Provide the (X, Y) coordinate of the cell's center where the given text is located.  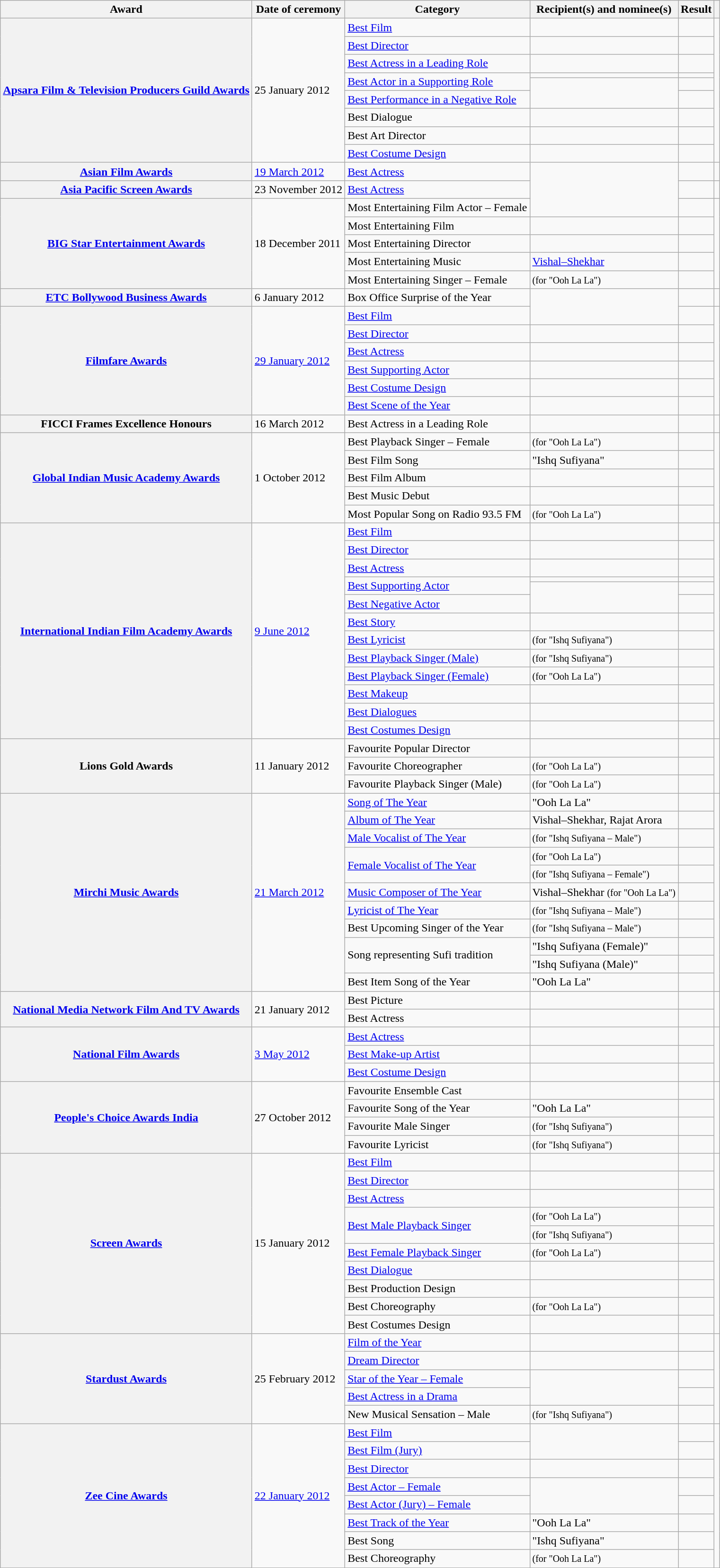
18 December 2011 (298, 243)
Filmfare Awards (126, 361)
27 October 2012 (298, 1117)
Asia Pacific Screen Awards (126, 189)
BIG Star Entertainment Awards (126, 243)
Best Makeup (437, 694)
Song of The Year (437, 802)
(for "Ishq Sufiyana – Female") (604, 874)
Award (126, 9)
Best Female Playback Singer (437, 1252)
Best Actor (Jury) – Female (437, 1505)
Most Entertaining Music (437, 262)
11 January 2012 (298, 766)
Favourite Playback Singer (Male) (437, 784)
Best Film (Jury) (437, 1451)
Vishal–Shekhar (for "Ooh La La") (604, 892)
Best Music Debut (437, 496)
Zee Cine Awards (126, 1496)
Favourite Male Singer (437, 1126)
Best Item Song of the Year (437, 982)
Apsara Film & Television Producers Guild Awards (126, 90)
Favourite Ensemble Cast (437, 1090)
Best Production Design (437, 1288)
Favourite Popular Director (437, 748)
23 November 2012 (298, 189)
FICCI Frames Excellence Honours (126, 424)
Mirchi Music Awards (126, 893)
Best Film Album (437, 478)
Recipient(s) and nominee(s) (604, 9)
9 June 2012 (298, 631)
29 January 2012 (298, 361)
Box Office Surprise of the Year (437, 298)
"Ishq Sufiyana (Male)" (604, 964)
1 October 2012 (298, 478)
19 March 2012 (298, 171)
25 February 2012 (298, 1378)
New Musical Sensation – Male (437, 1415)
Favourite Choreographer (437, 766)
22 January 2012 (298, 1496)
Lions Gold Awards (126, 766)
Favourite Song of the Year (437, 1108)
Male Vocalist of The Year (437, 838)
Best Make-up Artist (437, 1054)
Most Entertaining Film Actor – Female (437, 207)
Best Art Director (437, 135)
Best Negative Actor (437, 604)
Best Dialogues (437, 712)
Best Scene of the Year (437, 406)
Best Film Song (437, 460)
Screen Awards (126, 1244)
Best Playback Singer (Female) (437, 676)
Best Actor – Female (437, 1487)
Best Lyricist (437, 640)
Most Entertaining Singer – Female (437, 280)
Dream Director (437, 1360)
Best Song (437, 1541)
People's Choice Awards India (126, 1117)
Best Track of the Year (437, 1523)
Album of The Year (437, 820)
Most Popular Song on Radio 93.5 FM (437, 514)
Music Composer of The Year (437, 892)
Vishal–Shekhar, Rajat Arora (604, 820)
Song representing Sufi tradition (437, 955)
Stardust Awards (126, 1378)
International Indian Film Academy Awards (126, 631)
3 May 2012 (298, 1054)
Favourite Lyricist (437, 1144)
Best Actor in a Supporting Role (437, 81)
Female Vocalist of The Year (437, 865)
16 March 2012 (298, 424)
Best Picture (437, 1000)
21 March 2012 (298, 893)
Date of ceremony (298, 9)
21 January 2012 (298, 1009)
Most Entertaining Film (437, 226)
Category (437, 9)
Best Male Playback Singer (437, 1225)
Best Playback Singer – Female (437, 442)
Asian Film Awards (126, 171)
National Film Awards (126, 1054)
ETC Bollywood Business Awards (126, 298)
Star of the Year – Female (437, 1379)
25 January 2012 (298, 90)
Film of the Year (437, 1342)
Best Upcoming Singer of the Year (437, 928)
15 January 2012 (298, 1244)
Best Playback Singer (Male) (437, 658)
6 January 2012 (298, 298)
National Media Network Film And TV Awards (126, 1009)
"Ishq Sufiyana (Female)" (604, 946)
Result (696, 9)
Lyricist of The Year (437, 910)
Most Entertaining Director (437, 244)
Best Performance in a Negative Role (437, 99)
Best Actress in a Drama (437, 1397)
Global Indian Music Academy Awards (126, 478)
Best Story (437, 622)
Vishal–Shekhar (604, 262)
